Detect which cell encompasses the target text, then output its [X, Y] center coordinate. 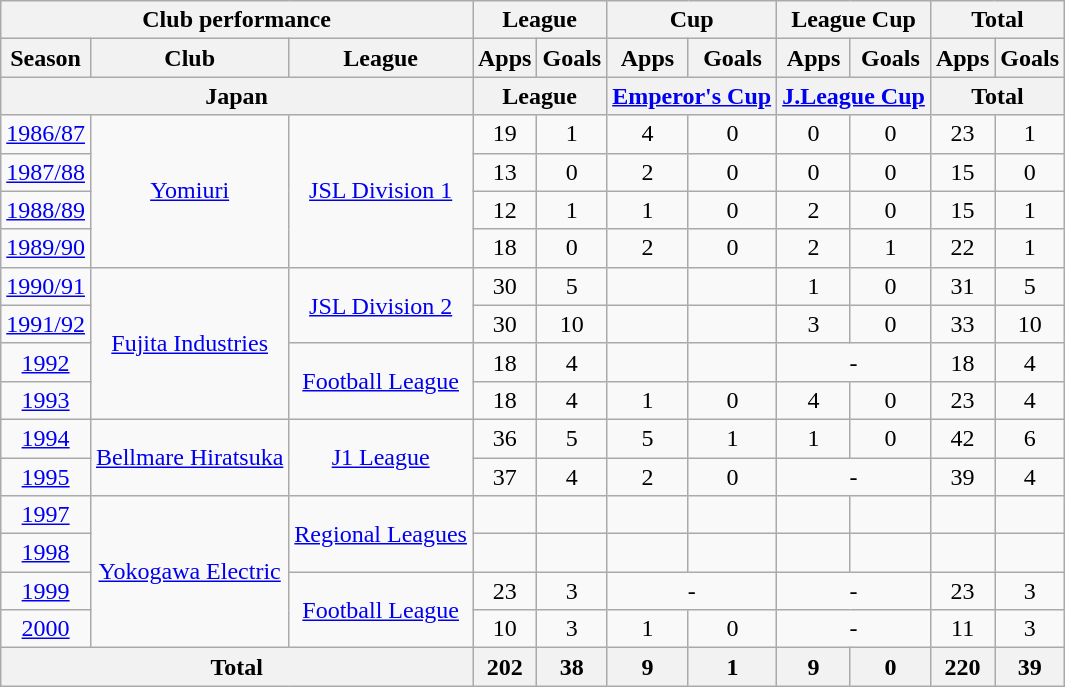
37 [504, 477]
1994 [46, 438]
JSL Division 1 [381, 191]
1987/88 [46, 172]
12 [504, 210]
1999 [46, 591]
1990/91 [46, 286]
1991/92 [46, 324]
Yokogawa Electric [189, 572]
Cup [692, 20]
1989/90 [46, 248]
1998 [46, 553]
Club [189, 58]
League Cup [854, 20]
1995 [46, 477]
Regional Leagues [381, 534]
Emperor's Cup [692, 96]
19 [504, 134]
220 [962, 667]
1997 [46, 515]
6 [1030, 438]
33 [962, 324]
31 [962, 286]
38 [572, 667]
202 [504, 667]
Fujita Industries [189, 343]
22 [962, 248]
1988/89 [46, 210]
1992 [46, 362]
36 [504, 438]
J1 League [381, 457]
11 [962, 629]
Yomiuri [189, 191]
42 [962, 438]
Season [46, 58]
J.League Cup [854, 96]
13 [504, 172]
JSL Division 2 [381, 305]
1986/87 [46, 134]
Club performance [237, 20]
2000 [46, 629]
Bellmare Hiratsuka [189, 457]
Japan [237, 96]
1993 [46, 400]
